Return (x, y) of the center of cell containing provided text 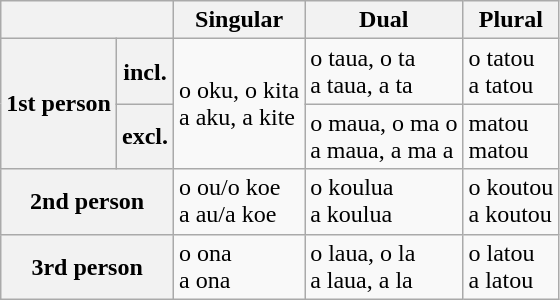
o taua, o taa taua, a ta (384, 72)
excl. (144, 136)
o koutoua koutou (511, 202)
2nd person (88, 202)
Plural (511, 20)
o latoua latou (511, 266)
3rd person (88, 266)
Dual (384, 20)
incl. (144, 72)
matoumatou (511, 136)
o laua, o laa laua, a la (384, 266)
o tatoua tatou (511, 72)
o onaa ona (240, 266)
1st person (59, 104)
o oku, o kitaa aku, a kite (240, 104)
o ou/o koea au/a koe (240, 202)
o kouluaa koulua (384, 202)
Singular (240, 20)
o maua, o ma oa maua, a ma a (384, 136)
